Determine the (x, y) coordinate at the center of the cell enclosing the given text.  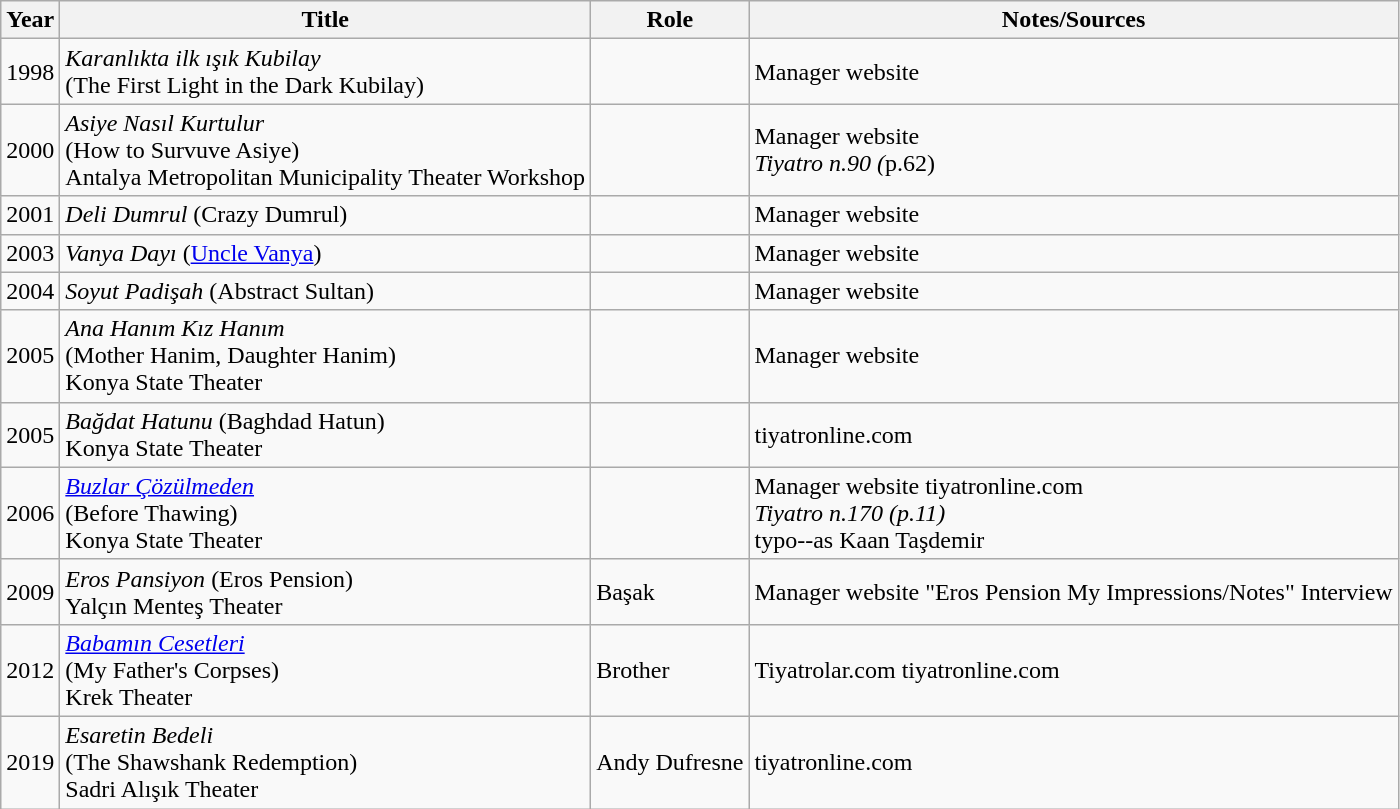
Karanlıkta ilk ışık Kubilay(The First Light in the Dark Kubilay) (326, 72)
Manager website "Eros Pension My Impressions/Notes" Interview (1074, 592)
Babamın Cesetleri(My Father's Corpses)Krek Theater (326, 670)
Brother (670, 670)
Andy Dufresne (670, 762)
Esaretin Bedeli(The Shawshank Redemption)Sadri Alışık Theater (326, 762)
2004 (30, 291)
Soyut Padişah (Abstract Sultan) (326, 291)
Year (30, 20)
Başak (670, 592)
Deli Dumrul (Crazy Dumrul) (326, 215)
2019 (30, 762)
Buzlar Çözülmeden(Before Thawing)Konya State Theater (326, 513)
Vanya Dayı (Uncle Vanya) (326, 253)
Tiyatrolar.com tiyatronline.com (1074, 670)
Manager website tiyatronline.comTiyatro n.170 (p.11)typo--as Kaan Taşdemir (1074, 513)
Ana Hanım Kız Hanım(Mother Hanim, Daughter Hanim)Konya State Theater (326, 356)
2003 (30, 253)
2006 (30, 513)
2012 (30, 670)
2001 (30, 215)
Title (326, 20)
Manager websiteTiyatro n.90 (p.62) (1074, 150)
1998 (30, 72)
Asiye Nasıl Kurtulur(How to Survuve Asiye)Antalya Metropolitan Municipality Theater Workshop (326, 150)
Notes/Sources (1074, 20)
2000 (30, 150)
Role (670, 20)
Eros Pansiyon (Eros Pension)Yalçın Menteş Theater (326, 592)
2009 (30, 592)
Bağdat Hatunu (Baghdad Hatun)Konya State Theater (326, 434)
